Provide the [x, y] coordinate of the cell's center where the given text is located.  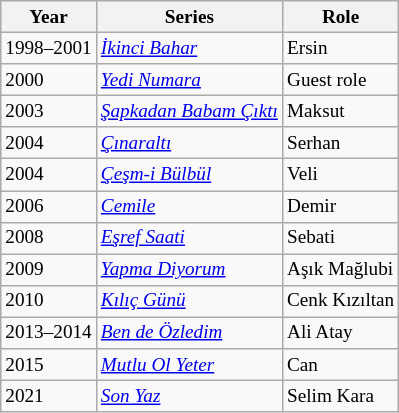
Şapkadan Babam Çıktı [189, 111]
2006 [49, 206]
Ali Atay [340, 333]
1998–2001 [49, 48]
Aşık Mağlubi [340, 270]
İkinci Bahar [189, 48]
Cemile [189, 206]
2013–2014 [49, 333]
Çeşm-i Bülbül [189, 175]
Year [49, 17]
Can [340, 365]
Yedi Numara [189, 80]
Mutlu Ol Yeter [189, 365]
Sebati [340, 238]
2000 [49, 80]
Demir [340, 206]
2008 [49, 238]
Serhan [340, 143]
Maksut [340, 111]
Series [189, 17]
Çınaraltı [189, 143]
Selim Kara [340, 396]
Kılıç Günü [189, 301]
Veli [340, 175]
2021 [49, 396]
2010 [49, 301]
Yapma Diyorum [189, 270]
Eşref Saati [189, 238]
2009 [49, 270]
Role [340, 17]
2015 [49, 365]
Cenk Kızıltan [340, 301]
Son Yaz [189, 396]
Guest role [340, 80]
2003 [49, 111]
Ben de Özledim [189, 333]
Ersin [340, 48]
